Detect which cell encompasses the target text, then output its (X, Y) center coordinate. 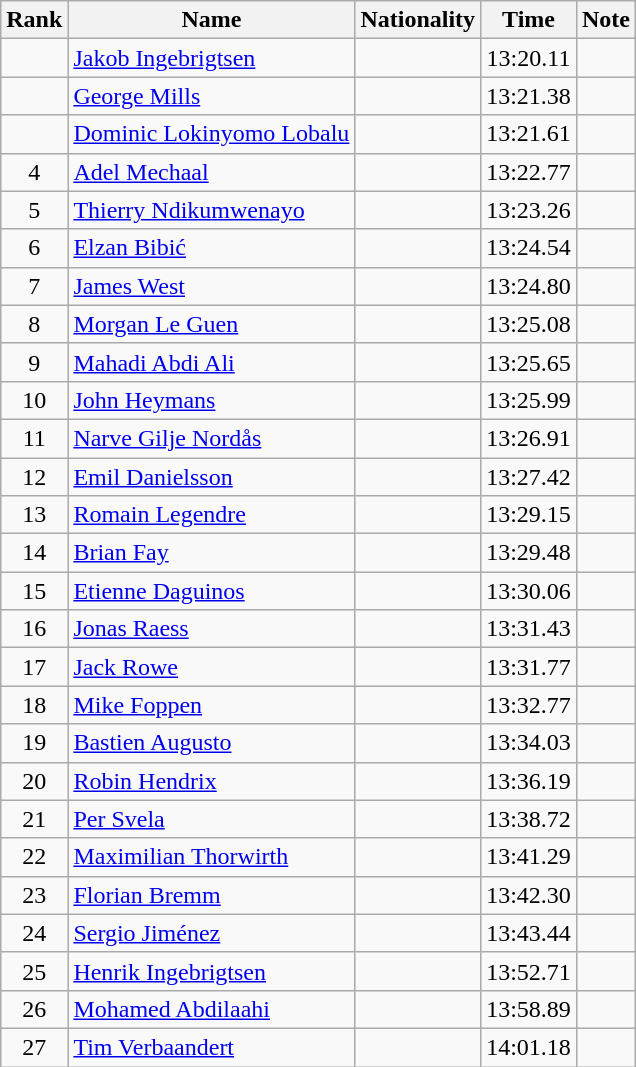
13:20.11 (529, 58)
13:29.48 (529, 553)
Robin Hendrix (212, 781)
15 (34, 591)
17 (34, 667)
13:21.61 (529, 134)
13:34.03 (529, 743)
13:26.91 (529, 438)
25 (34, 971)
Elzan Bibić (212, 248)
4 (34, 172)
6 (34, 248)
13:32.77 (529, 705)
Jakob Ingebrigtsen (212, 58)
Brian Fay (212, 553)
14 (34, 553)
13:23.26 (529, 210)
27 (34, 1047)
Mohamed Abdilaahi (212, 1009)
Dominic Lokinyomo Lobalu (212, 134)
Adel Mechaal (212, 172)
19 (34, 743)
7 (34, 286)
12 (34, 477)
Thierry Ndikumwenayo (212, 210)
13 (34, 515)
Bastien Augusto (212, 743)
Jonas Raess (212, 629)
8 (34, 324)
13:31.43 (529, 629)
Emil Danielsson (212, 477)
13:30.06 (529, 591)
24 (34, 933)
13:58.89 (529, 1009)
13:24.80 (529, 286)
10 (34, 400)
Narve Gilje Nordås (212, 438)
George Mills (212, 96)
16 (34, 629)
23 (34, 895)
Name (212, 20)
John Heymans (212, 400)
13:25.65 (529, 362)
20 (34, 781)
18 (34, 705)
5 (34, 210)
13:31.77 (529, 667)
13:25.99 (529, 400)
13:42.30 (529, 895)
Morgan Le Guen (212, 324)
13:38.72 (529, 819)
13:22.77 (529, 172)
11 (34, 438)
Mike Foppen (212, 705)
13:29.15 (529, 515)
Romain Legendre (212, 515)
13:43.44 (529, 933)
Rank (34, 20)
Mahadi Abdi Ali (212, 362)
Henrik Ingebrigtsen (212, 971)
22 (34, 857)
Time (529, 20)
13:25.08 (529, 324)
13:41.29 (529, 857)
James West (212, 286)
Per Svela (212, 819)
Nationality (418, 20)
13:24.54 (529, 248)
Sergio Jiménez (212, 933)
13:36.19 (529, 781)
26 (34, 1009)
13:27.42 (529, 477)
21 (34, 819)
13:52.71 (529, 971)
Etienne Daguinos (212, 591)
Tim Verbaandert (212, 1047)
Jack Rowe (212, 667)
13:21.38 (529, 96)
9 (34, 362)
Note (606, 20)
Florian Bremm (212, 895)
14:01.18 (529, 1047)
Maximilian Thorwirth (212, 857)
